Provide the [x, y] coordinate of the cell's center where the given text is located.  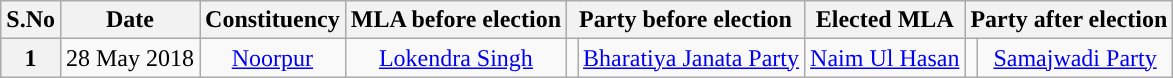
Bharatiya Janata Party [692, 58]
Samajwadi Party [1074, 58]
Party after election [1069, 20]
S.No [31, 20]
Constituency [273, 20]
Party before election [686, 20]
1 [31, 58]
Lokendra Singh [456, 58]
Naim Ul Hasan [885, 58]
MLA before election [456, 20]
Noorpur [273, 58]
Elected MLA [885, 20]
Date [130, 20]
28 May 2018 [130, 58]
